From the cell containing the given text, extract its center point as [x, y] coordinate. 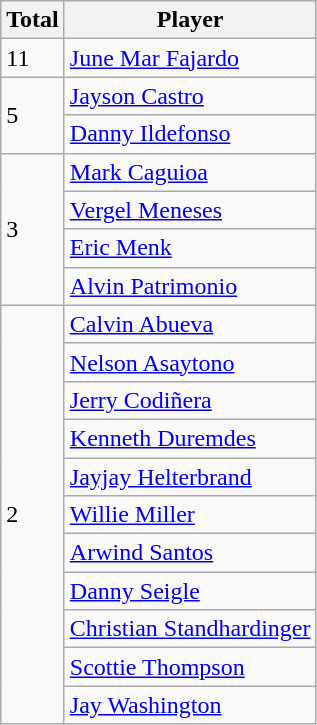
Willie Miller [190, 515]
Christian Standhardinger [190, 629]
Mark Caguioa [190, 172]
3 [33, 229]
5 [33, 115]
June Mar Fajardo [190, 58]
Kenneth Duremdes [190, 438]
Jayjay Helterbrand [190, 477]
Danny Seigle [190, 591]
Arwind Santos [190, 553]
Scottie Thompson [190, 667]
2 [33, 514]
Danny Ildefonso [190, 134]
Eric Menk [190, 248]
Alvin Patrimonio [190, 286]
Total [33, 20]
Jay Washington [190, 705]
Player [190, 20]
Jayson Castro [190, 96]
Jerry Codiñera [190, 400]
Calvin Abueva [190, 324]
Nelson Asaytono [190, 362]
Vergel Meneses [190, 210]
11 [33, 58]
